Capture the cell that displays the provided text and extract its (X, Y) central coordinate. 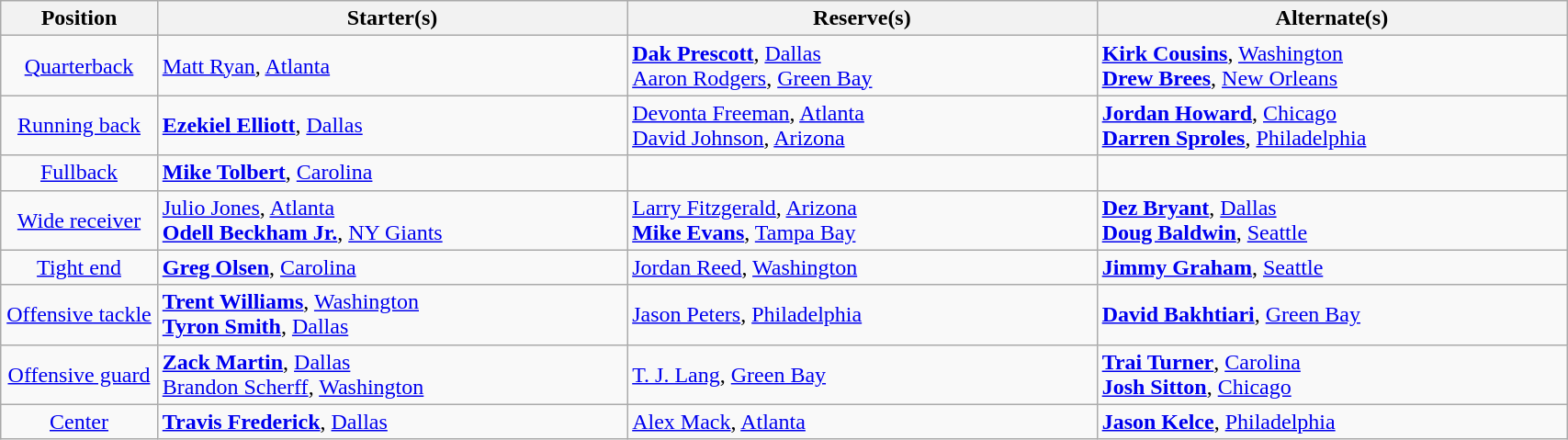
Alternate(s) (1332, 18)
Greg Olsen, Carolina (391, 267)
Jimmy Graham, Seattle (1332, 267)
Travis Frederick, Dallas (391, 422)
Trai Turner, Carolina Josh Sitton, Chicago (1332, 375)
Position (79, 18)
David Bakhtiari, Green Bay (1332, 314)
Offensive guard (79, 375)
Reserve(s) (862, 18)
Jason Kelce, Philadelphia (1332, 422)
Zack Martin, Dallas Brandon Scherff, Washington (391, 375)
Mike Tolbert, Carolina (391, 173)
Kirk Cousins, Washington Drew Brees, New Orleans (1332, 66)
Larry Fitzgerald, Arizona Mike Evans, Tampa Bay (862, 220)
Ezekiel Elliott, Dallas (391, 125)
Offensive tackle (79, 314)
T. J. Lang, Green Bay (862, 375)
Fullback (79, 173)
Jason Peters, Philadelphia (862, 314)
Starter(s) (391, 18)
Trent Williams, Washington Tyron Smith, Dallas (391, 314)
Devonta Freeman, Atlanta David Johnson, Arizona (862, 125)
Running back (79, 125)
Matt Ryan, Atlanta (391, 66)
Quarterback (79, 66)
Julio Jones, Atlanta Odell Beckham Jr., NY Giants (391, 220)
Wide receiver (79, 220)
Center (79, 422)
Jordan Howard, Chicago Darren Sproles, Philadelphia (1332, 125)
Tight end (79, 267)
Alex Mack, Atlanta (862, 422)
Dez Bryant, Dallas Doug Baldwin, Seattle (1332, 220)
Dak Prescott, Dallas Aaron Rodgers, Green Bay (862, 66)
Jordan Reed, Washington (862, 267)
